Return (X, Y) of the center of cell containing provided text 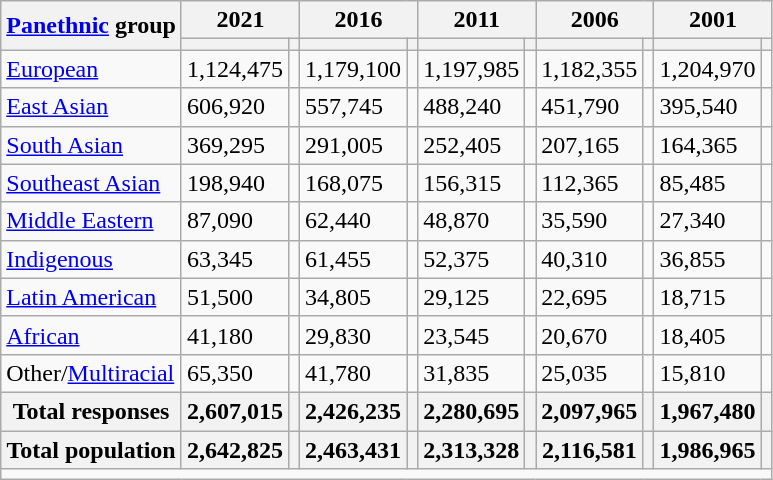
156,315 (472, 183)
395,540 (708, 107)
2,097,965 (590, 411)
369,295 (234, 145)
2,607,015 (234, 411)
2021 (240, 20)
2,642,825 (234, 449)
18,405 (708, 335)
41,780 (354, 373)
Middle Eastern (92, 221)
61,455 (354, 259)
488,240 (472, 107)
451,790 (590, 107)
2,313,328 (472, 449)
Indigenous (92, 259)
1,179,100 (354, 69)
606,920 (234, 107)
291,005 (354, 145)
1,204,970 (708, 69)
2011 (477, 20)
63,345 (234, 259)
36,855 (708, 259)
Southeast Asian (92, 183)
South Asian (92, 145)
18,715 (708, 297)
51,500 (234, 297)
31,835 (472, 373)
Panethnic group (92, 26)
40,310 (590, 259)
65,350 (234, 373)
15,810 (708, 373)
35,590 (590, 221)
112,365 (590, 183)
2001 (713, 20)
2,463,431 (354, 449)
23,545 (472, 335)
1,124,475 (234, 69)
41,180 (234, 335)
52,375 (472, 259)
1,986,965 (708, 449)
Latin American (92, 297)
African (92, 335)
2016 (359, 20)
27,340 (708, 221)
164,365 (708, 145)
29,125 (472, 297)
29,830 (354, 335)
20,670 (590, 335)
22,695 (590, 297)
European (92, 69)
2,426,235 (354, 411)
1,967,480 (708, 411)
2006 (595, 20)
207,165 (590, 145)
85,485 (708, 183)
1,197,985 (472, 69)
198,940 (234, 183)
168,075 (354, 183)
87,090 (234, 221)
Other/Multiracial (92, 373)
48,870 (472, 221)
East Asian (92, 107)
557,745 (354, 107)
Total population (92, 449)
Total responses (92, 411)
1,182,355 (590, 69)
62,440 (354, 221)
2,116,581 (590, 449)
34,805 (354, 297)
2,280,695 (472, 411)
25,035 (590, 373)
252,405 (472, 145)
